Locate the cell with the specified text and output its (X, Y) center coordinate. 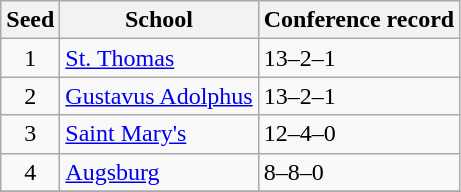
4 (30, 172)
Seed (30, 20)
School (159, 20)
1 (30, 58)
12–4–0 (358, 134)
Augsburg (159, 172)
St. Thomas (159, 58)
2 (30, 96)
Conference record (358, 20)
8–8–0 (358, 172)
Gustavus Adolphus (159, 96)
3 (30, 134)
Saint Mary's (159, 134)
